For the text-containing cell, return its midpoint in (x, y) coordinate format. 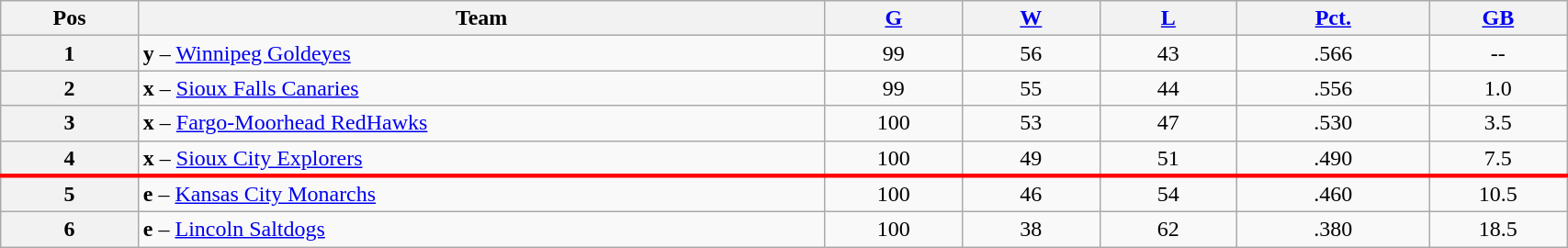
.556 (1334, 88)
10.5 (1498, 194)
49 (1032, 158)
Team (481, 18)
44 (1168, 88)
L (1168, 18)
62 (1168, 230)
18.5 (1498, 230)
5 (70, 194)
38 (1032, 230)
-- (1498, 53)
46 (1032, 194)
6 (70, 230)
GB (1498, 18)
x – Sioux City Explorers (481, 158)
43 (1168, 53)
x – Fargo-Moorhead RedHawks (481, 123)
e – Kansas City Monarchs (481, 194)
y – Winnipeg Goldeyes (481, 53)
3 (70, 123)
1.0 (1498, 88)
.566 (1334, 53)
Pct. (1334, 18)
53 (1032, 123)
47 (1168, 123)
.490 (1334, 158)
.380 (1334, 230)
51 (1168, 158)
G (894, 18)
Pos (70, 18)
e – Lincoln Saltdogs (481, 230)
2 (70, 88)
x – Sioux Falls Canaries (481, 88)
55 (1032, 88)
56 (1032, 53)
1 (70, 53)
.460 (1334, 194)
7.5 (1498, 158)
3.5 (1498, 123)
54 (1168, 194)
W (1032, 18)
.530 (1334, 123)
4 (70, 158)
